Find where the given text appears and provide that cell's center as (x, y) coordinate. 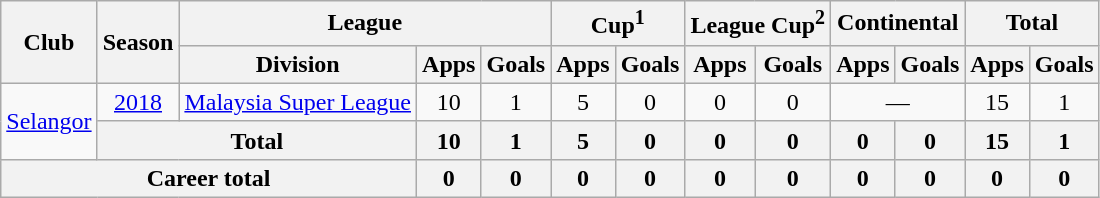
Cup1 (618, 24)
Career total (209, 178)
League Cup2 (758, 24)
2018 (138, 102)
Continental (898, 24)
Division (298, 64)
Selangor (49, 121)
— (898, 102)
Malaysia Super League (298, 102)
Club (49, 42)
Season (138, 42)
League (365, 24)
